From the cell containing the given text, extract its center point as [X, Y] coordinate. 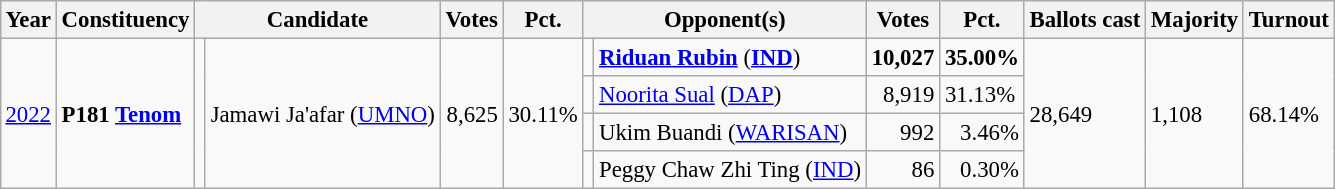
1,108 [1195, 113]
Year [28, 20]
31.13% [982, 95]
28,649 [1084, 113]
Noorita Sual (DAP) [730, 95]
992 [902, 133]
Ballots cast [1084, 20]
68.14% [1288, 113]
Majority [1195, 20]
8,919 [902, 95]
86 [902, 170]
Constituency [125, 20]
8,625 [472, 113]
Jamawi Ja'afar (UMNO) [322, 113]
Ukim Buandi (WARISAN) [730, 133]
Peggy Chaw Zhi Ting (IND) [730, 170]
Candidate [318, 20]
2022 [28, 113]
10,027 [902, 57]
P181 Tenom [125, 113]
0.30% [982, 170]
3.46% [982, 133]
35.00% [982, 57]
30.11% [543, 113]
Opponent(s) [724, 20]
Turnout [1288, 20]
Riduan Rubin (IND) [730, 57]
